Output the [X, Y] coordinate of the center of the cell containing the given text.  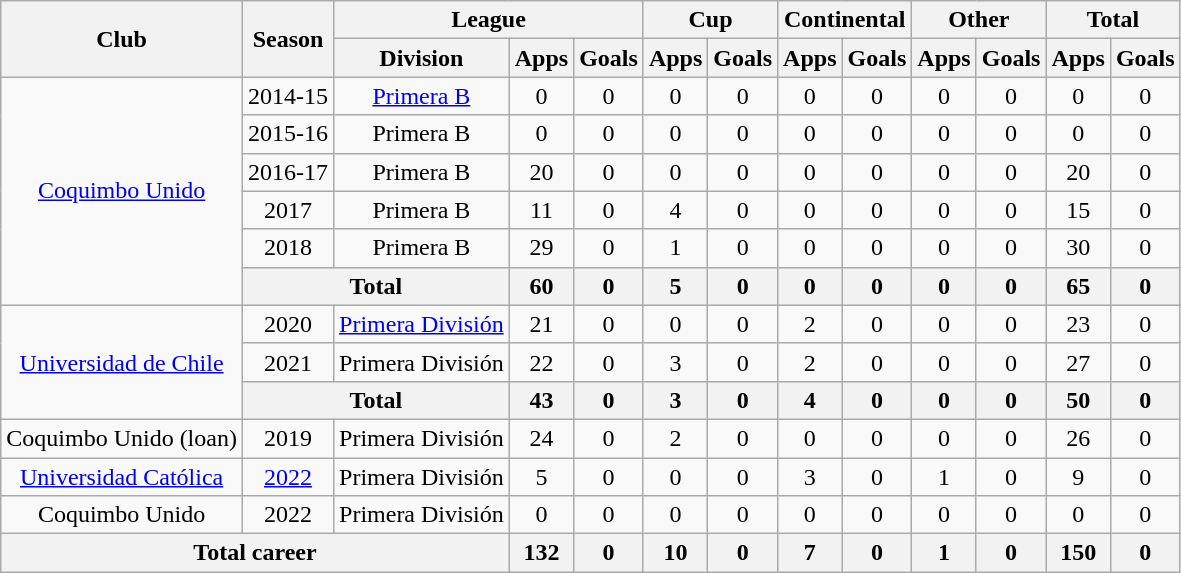
2014-15 [288, 96]
2021 [288, 362]
Season [288, 39]
Total career [255, 553]
21 [541, 324]
60 [541, 286]
7 [810, 553]
15 [1078, 210]
2020 [288, 324]
Universidad de Chile [122, 362]
150 [1078, 553]
26 [1078, 438]
Club [122, 39]
2017 [288, 210]
27 [1078, 362]
11 [541, 210]
43 [541, 400]
2019 [288, 438]
League [489, 20]
23 [1078, 324]
29 [541, 248]
Continental [845, 20]
30 [1078, 248]
2018 [288, 248]
10 [675, 553]
132 [541, 553]
65 [1078, 286]
24 [541, 438]
22 [541, 362]
Other [979, 20]
Cup [710, 20]
Universidad Católica [122, 477]
9 [1078, 477]
50 [1078, 400]
2015-16 [288, 134]
2016-17 [288, 172]
Division [422, 58]
Coquimbo Unido (loan) [122, 438]
